Find where the given text appears and provide that cell's center as [X, Y] coordinate. 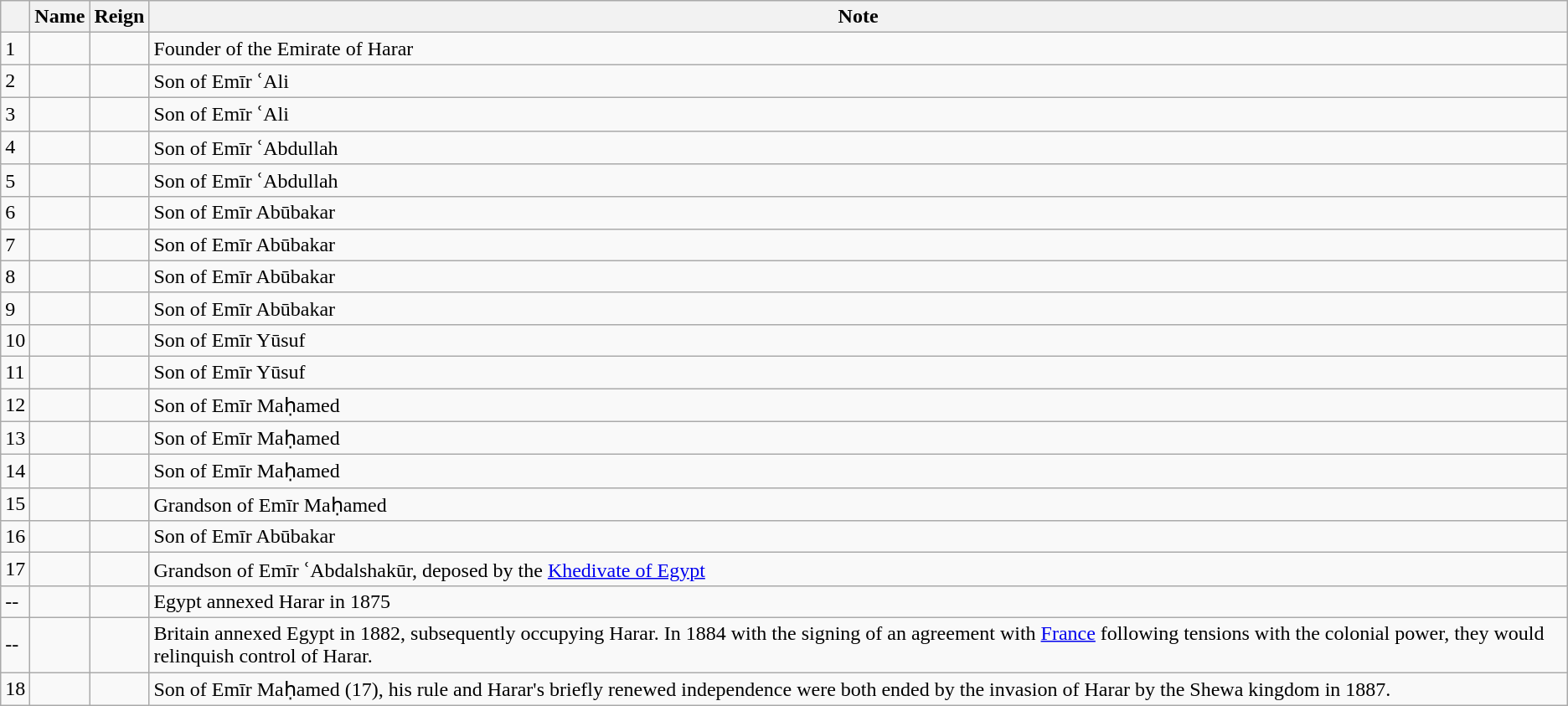
10 [15, 340]
Founder of the Emirate of Harar [858, 49]
8 [15, 276]
Son of Emīr Maḥamed (17), his rule and Harar's briefly renewed independence were both ended by the invasion of Harar by the Shewa kingdom in 1887. [858, 688]
3 [15, 114]
7 [15, 245]
9 [15, 308]
13 [15, 438]
5 [15, 181]
17 [15, 569]
16 [15, 537]
4 [15, 147]
Grandson of Emīr Maḥamed [858, 504]
15 [15, 504]
Note [858, 17]
Name [60, 17]
Reign [119, 17]
1 [15, 49]
18 [15, 688]
Grandson of Emīr ʿAbdalshakūr, deposed by the Khedivate of Egypt [858, 569]
14 [15, 472]
2 [15, 81]
Egypt annexed Harar in 1875 [858, 601]
6 [15, 213]
12 [15, 405]
11 [15, 372]
